From the cell containing the given text, extract its center point as (X, Y) coordinate. 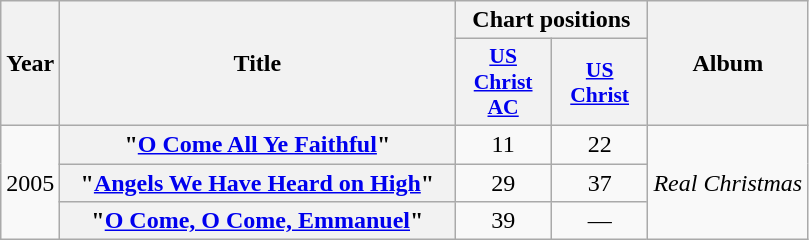
39 (504, 221)
Title (258, 64)
2005 (30, 182)
37 (600, 183)
29 (504, 183)
"Angels We Have Heard on High" (258, 183)
Year (30, 64)
Real Christmas (728, 182)
US Christ AC (504, 82)
11 (504, 144)
US Christ (600, 82)
22 (600, 144)
— (600, 221)
Album (728, 64)
"O Come, O Come, Emmanuel" (258, 221)
"O Come All Ye Faithful" (258, 144)
Chart positions (552, 20)
